Identify which cell holds the provided text, then report its [x, y] central coordinate. 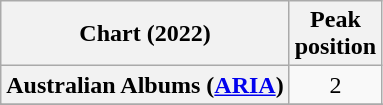
Australian Albums (ARIA) [145, 85]
Peakposition [335, 34]
Chart (2022) [145, 34]
2 [335, 85]
